Locate the cell with the specified text and output its (x, y) center coordinate. 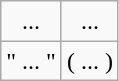
" ... " (32, 61)
( ... ) (90, 61)
